Pinpoint the cell where the given text exists, returning its (x, y) midpoint coordinate. 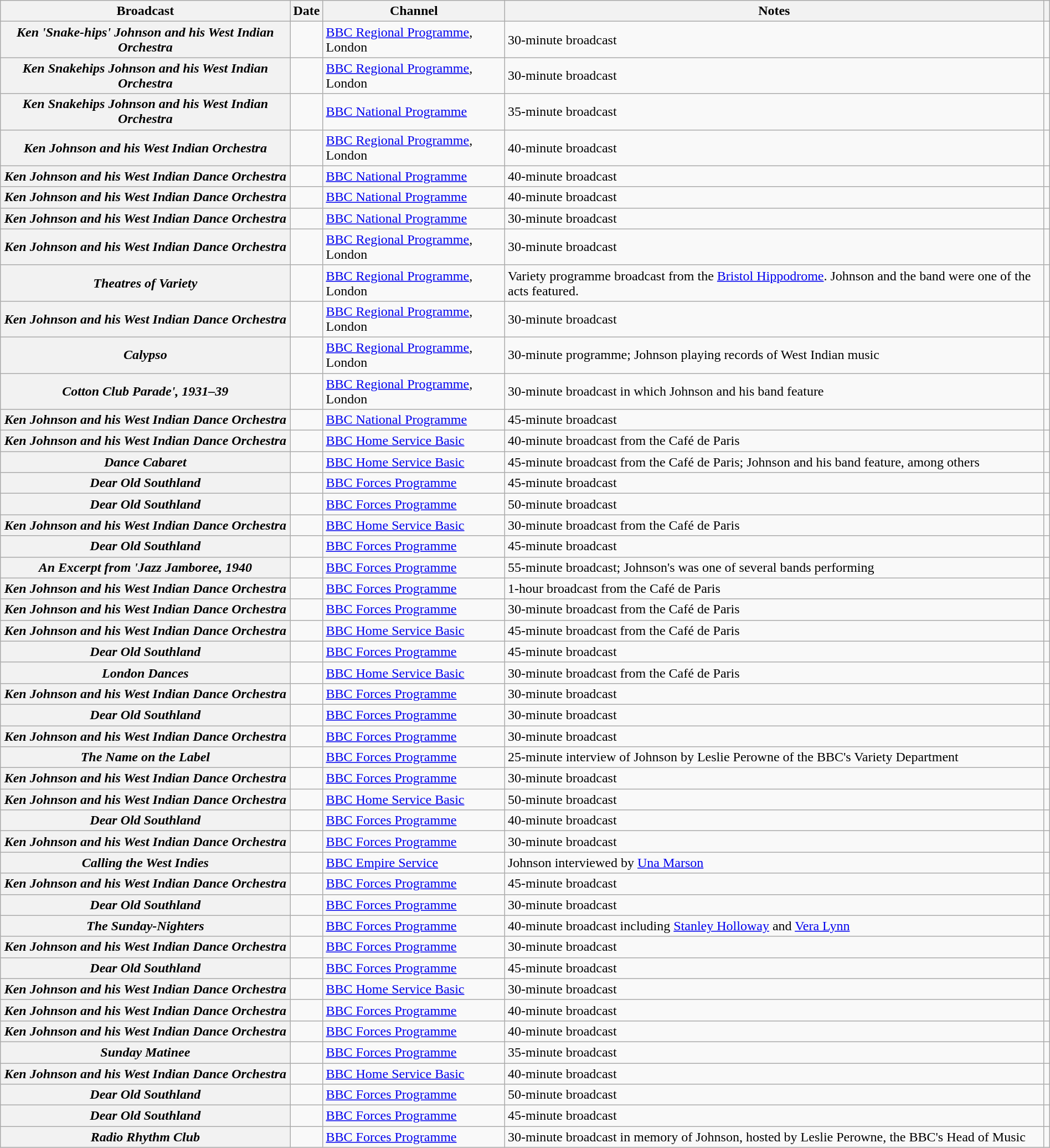
London Dances (145, 673)
1-hour broadcast from the Café de Paris (774, 588)
30-minute programme; Johnson playing records of West Indian music (774, 355)
Dance Cabaret (145, 462)
45-minute broadcast from the Café de Paris; Johnson and his band feature, among others (774, 462)
40-minute broadcast including Stanley Holloway and Vera Lynn (774, 926)
Sunday Matinee (145, 1052)
30-minute broadcast in memory of Johnson, hosted by Leslie Perowne, the BBC's Head of Music (774, 1137)
Theatres of Variety (145, 283)
Ken Johnson and his West Indian Orchestra (145, 147)
Date (307, 11)
Ken 'Snake-hips' Johnson and his West Indian Orchestra (145, 40)
The Sunday-Nighters (145, 926)
25-minute interview of Johnson by Leslie Perowne of the BBC's Variety Department (774, 757)
Calling the West Indies (145, 863)
Channel (414, 11)
Radio Rhythm Club (145, 1137)
Calypso (145, 355)
45-minute broadcast from the Café de Paris (774, 631)
The Name on the Label (145, 757)
Cotton Club Parade', 1931–39 (145, 391)
Broadcast (145, 11)
40-minute broadcast from the Café de Paris (774, 441)
An Excerpt from 'Jazz Jamboree, 1940 (145, 567)
BBC Empire Service (414, 863)
Variety programme broadcast from the Bristol Hippodrome. Johnson and the band were one of the acts featured. (774, 283)
Notes (774, 11)
Johnson interviewed by Una Marson (774, 863)
30-minute broadcast in which Johnson and his band feature (774, 391)
55-minute broadcast; Johnson's was one of several bands performing (774, 567)
